Identify which cell holds the provided text, then report its [X, Y] central coordinate. 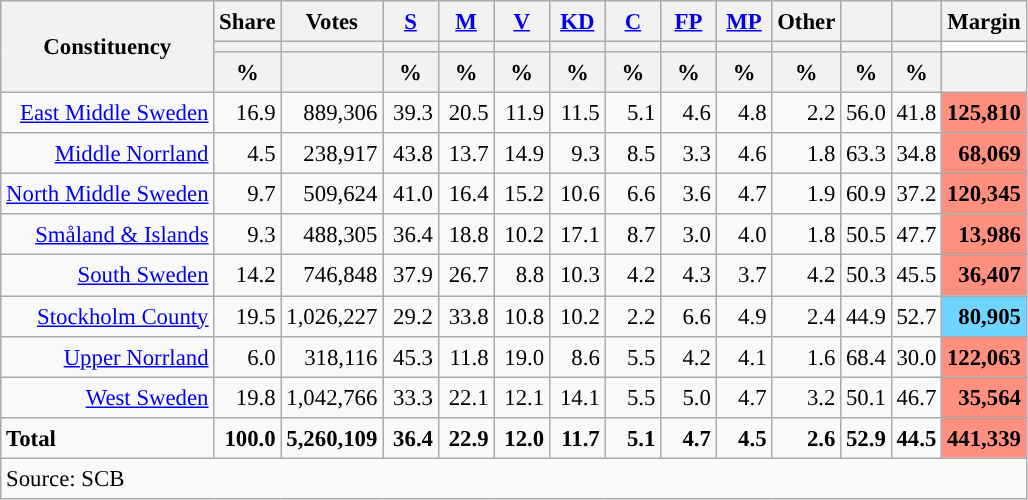
45.3 [411, 356]
47.7 [916, 234]
26.7 [466, 276]
Source: SCB [514, 478]
39.3 [411, 114]
41.0 [411, 194]
14.9 [522, 154]
4.0 [744, 234]
Share [248, 22]
11.7 [577, 438]
45.5 [916, 276]
33.8 [466, 316]
8.8 [522, 276]
441,339 [984, 438]
318,116 [332, 356]
12.0 [522, 438]
125,810 [984, 114]
22.9 [466, 438]
S [411, 22]
8.7 [633, 234]
63.3 [866, 154]
509,624 [332, 194]
2.4 [806, 316]
C [633, 22]
50.1 [866, 398]
19.8 [248, 398]
Stockholm County [108, 316]
50.3 [866, 276]
488,305 [332, 234]
3.7 [744, 276]
13,986 [984, 234]
56.0 [866, 114]
68,069 [984, 154]
Margin [984, 22]
1.9 [806, 194]
16.4 [466, 194]
8.5 [633, 154]
18.8 [466, 234]
12.1 [522, 398]
Total [108, 438]
6.0 [248, 356]
17.1 [577, 234]
10.6 [577, 194]
FP [689, 22]
3.0 [689, 234]
20.5 [466, 114]
60.9 [866, 194]
100.0 [248, 438]
19.5 [248, 316]
3.3 [689, 154]
KD [577, 22]
16.9 [248, 114]
37.9 [411, 276]
13.7 [466, 154]
Middle Norrland [108, 154]
West Sweden [108, 398]
5.0 [689, 398]
1,026,227 [332, 316]
North Middle Sweden [108, 194]
14.1 [577, 398]
10.8 [522, 316]
South Sweden [108, 276]
9.7 [248, 194]
238,917 [332, 154]
33.3 [411, 398]
East Middle Sweden [108, 114]
68.4 [866, 356]
11.9 [522, 114]
36,407 [984, 276]
34.8 [916, 154]
44.5 [916, 438]
Upper Norrland [108, 356]
19.0 [522, 356]
4.3 [689, 276]
44.9 [866, 316]
2.6 [806, 438]
14.2 [248, 276]
Småland & Islands [108, 234]
5,260,109 [332, 438]
1,042,766 [332, 398]
80,905 [984, 316]
11.5 [577, 114]
Votes [332, 22]
M [466, 22]
10.3 [577, 276]
52.9 [866, 438]
122,063 [984, 356]
22.1 [466, 398]
120,345 [984, 194]
MP [744, 22]
52.7 [916, 316]
V [522, 22]
3.2 [806, 398]
1.6 [806, 356]
50.5 [866, 234]
46.7 [916, 398]
4.1 [744, 356]
Other [806, 22]
29.2 [411, 316]
4.8 [744, 114]
746,848 [332, 276]
8.6 [577, 356]
3.6 [689, 194]
889,306 [332, 114]
Constituency [108, 47]
37.2 [916, 194]
43.8 [411, 154]
35,564 [984, 398]
11.8 [466, 356]
30.0 [916, 356]
15.2 [522, 194]
4.9 [744, 316]
41.8 [916, 114]
